Pinpoint the cell where the given text exists, returning its (X, Y) midpoint coordinate. 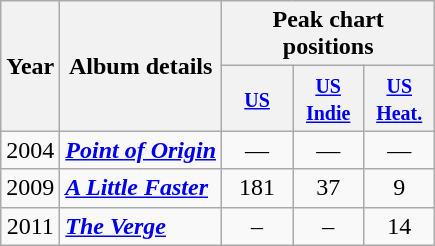
2011 (30, 226)
US (258, 98)
Peak chart positions (328, 34)
US Indie (328, 98)
Point of Origin (141, 150)
Year (30, 66)
181 (258, 188)
2004 (30, 150)
2009 (30, 188)
37 (328, 188)
Album details (141, 66)
The Verge (141, 226)
US Heat. (400, 98)
9 (400, 188)
A Little Faster (141, 188)
14 (400, 226)
